Search for the cell housing the specified text and yield its (x, y) center coordinate. 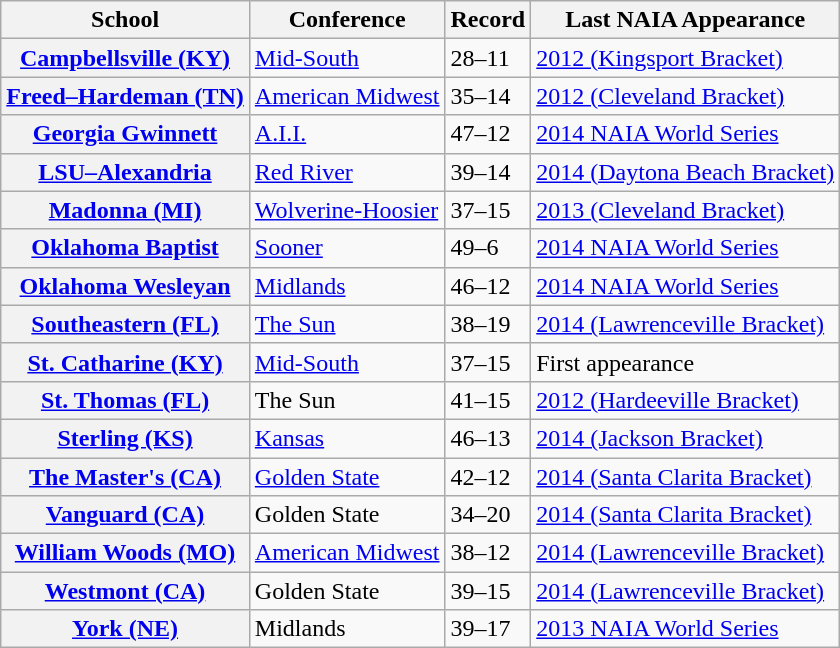
41–15 (488, 400)
Record (488, 20)
Last NAIA Appearance (686, 20)
Sterling (KS) (126, 438)
38–12 (488, 553)
Madonna (MI) (126, 210)
Southeastern (FL) (126, 324)
School (126, 20)
Campbellsville (KY) (126, 58)
2014 (Jackson Bracket) (686, 438)
Red River (347, 172)
46–12 (488, 286)
42–12 (488, 477)
39–17 (488, 629)
2013 NAIA World Series (686, 629)
35–14 (488, 96)
The Master's (CA) (126, 477)
39–14 (488, 172)
Wolverine-Hoosier (347, 210)
Sooner (347, 248)
A.I.I. (347, 134)
Oklahoma Wesleyan (126, 286)
St. Thomas (FL) (126, 400)
First appearance (686, 362)
Freed–Hardeman (TN) (126, 96)
2012 (Kingsport Bracket) (686, 58)
47–12 (488, 134)
Westmont (CA) (126, 591)
46–13 (488, 438)
William Woods (MO) (126, 553)
Vanguard (CA) (126, 515)
York (NE) (126, 629)
38–19 (488, 324)
St. Catharine (KY) (126, 362)
2013 (Cleveland Bracket) (686, 210)
Georgia Gwinnett (126, 134)
Oklahoma Baptist (126, 248)
2012 (Cleveland Bracket) (686, 96)
34–20 (488, 515)
Kansas (347, 438)
28–11 (488, 58)
39–15 (488, 591)
49–6 (488, 248)
LSU–Alexandria (126, 172)
2014 (Daytona Beach Bracket) (686, 172)
Conference (347, 20)
2012 (Hardeeville Bracket) (686, 400)
